Provide the [X, Y] coordinate of the cell's center where the given text is located.  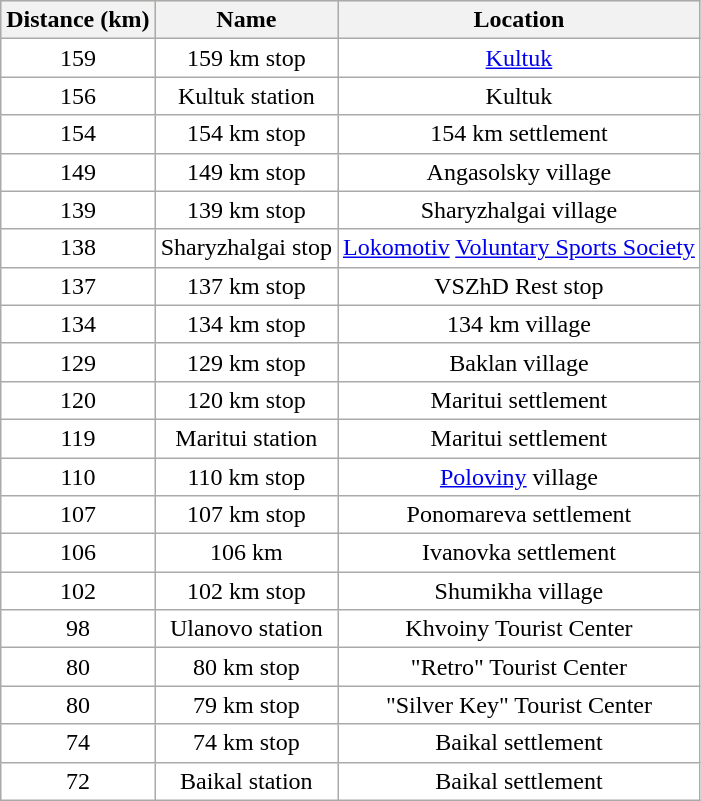
110 km stop [246, 477]
129 km stop [246, 362]
98 [78, 629]
Name [246, 20]
154 km stop [246, 134]
102 km stop [246, 591]
Sharyzhalgai village [520, 210]
80 km stop [246, 667]
139 [78, 210]
VSZhD Rest stop [520, 286]
134 [78, 324]
Sharyzhalgai stop [246, 248]
154 [78, 134]
134 km stop [246, 324]
107 km stop [246, 515]
"Silver Key" Tourist Center [520, 705]
Lokomotiv Voluntary Sports Society [520, 248]
119 [78, 438]
106 km [246, 553]
156 [78, 96]
107 [78, 515]
134 km village [520, 324]
Baikal station [246, 781]
120 [78, 400]
72 [78, 781]
137 [78, 286]
102 [78, 591]
139 km stop [246, 210]
Ponomareva settlement [520, 515]
120 km stop [246, 400]
137 km stop [246, 286]
Khvoiny Tourist Center [520, 629]
138 [78, 248]
Angasolsky village [520, 172]
Poloviny village [520, 477]
149 [78, 172]
Maritui station [246, 438]
Baklan village [520, 362]
159 [78, 58]
"Retro" Tourist Center [520, 667]
Location [520, 20]
Kultuk station [246, 96]
154 km settlement [520, 134]
Ulanovo station [246, 629]
Distance (km) [78, 20]
74 km stop [246, 743]
106 [78, 553]
149 km stop [246, 172]
Shumikha village [520, 591]
Ivanovka settlement [520, 553]
79 km stop [246, 705]
74 [78, 743]
129 [78, 362]
110 [78, 477]
159 km stop [246, 58]
